Determine the [x, y] coordinate at the center of the cell enclosing the given text.  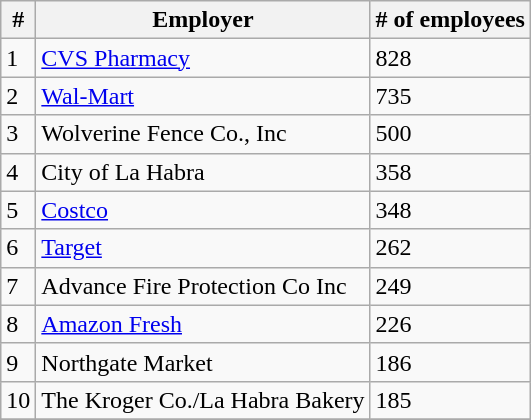
The Kroger Co./La Habra Bakery [203, 400]
348 [450, 210]
10 [18, 400]
6 [18, 248]
Wolverine Fence Co., Inc [203, 134]
2 [18, 96]
3 [18, 134]
# of employees [450, 20]
Costco [203, 210]
358 [450, 172]
7 [18, 286]
262 [450, 248]
# [18, 20]
735 [450, 96]
Wal-Mart [203, 96]
Employer [203, 20]
185 [450, 400]
249 [450, 286]
186 [450, 362]
828 [450, 58]
5 [18, 210]
Target [203, 248]
9 [18, 362]
226 [450, 324]
8 [18, 324]
4 [18, 172]
500 [450, 134]
Northgate Market [203, 362]
City of La Habra [203, 172]
Amazon Fresh [203, 324]
1 [18, 58]
CVS Pharmacy [203, 58]
Advance Fire Protection Co Inc [203, 286]
